For the text-containing cell, return its midpoint in [x, y] coordinate format. 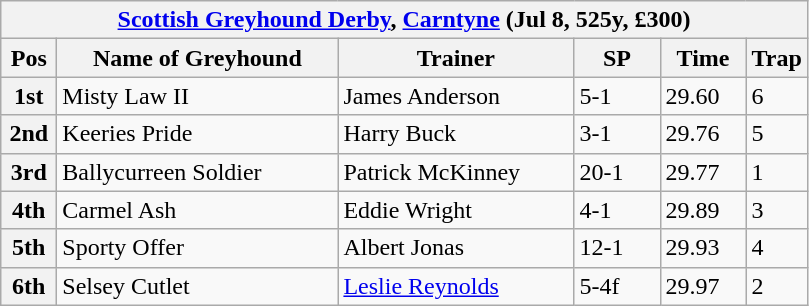
29.89 [703, 210]
29.93 [703, 248]
4-1 [617, 210]
20-1 [617, 172]
James Anderson [456, 96]
12-1 [617, 248]
1st [29, 96]
2nd [29, 134]
5th [29, 248]
Albert Jonas [456, 248]
29.77 [703, 172]
29.60 [703, 96]
Misty Law II [198, 96]
Ballycurreen Soldier [198, 172]
5 [776, 134]
Harry Buck [456, 134]
Selsey Cutlet [198, 286]
Name of Greyhound [198, 58]
5-4f [617, 286]
4 [776, 248]
Trap [776, 58]
29.97 [703, 286]
Leslie Reynolds [456, 286]
2 [776, 286]
4th [29, 210]
Pos [29, 58]
Eddie Wright [456, 210]
5-1 [617, 96]
Carmel Ash [198, 210]
6th [29, 286]
SP [617, 58]
3 [776, 210]
Time [703, 58]
3rd [29, 172]
Sporty Offer [198, 248]
Trainer [456, 58]
6 [776, 96]
29.76 [703, 134]
Keeries Pride [198, 134]
Scottish Greyhound Derby, Carntyne (Jul 8, 525y, £300) [404, 20]
3-1 [617, 134]
1 [776, 172]
Patrick McKinney [456, 172]
